Return (X, Y) of the center of cell containing provided text 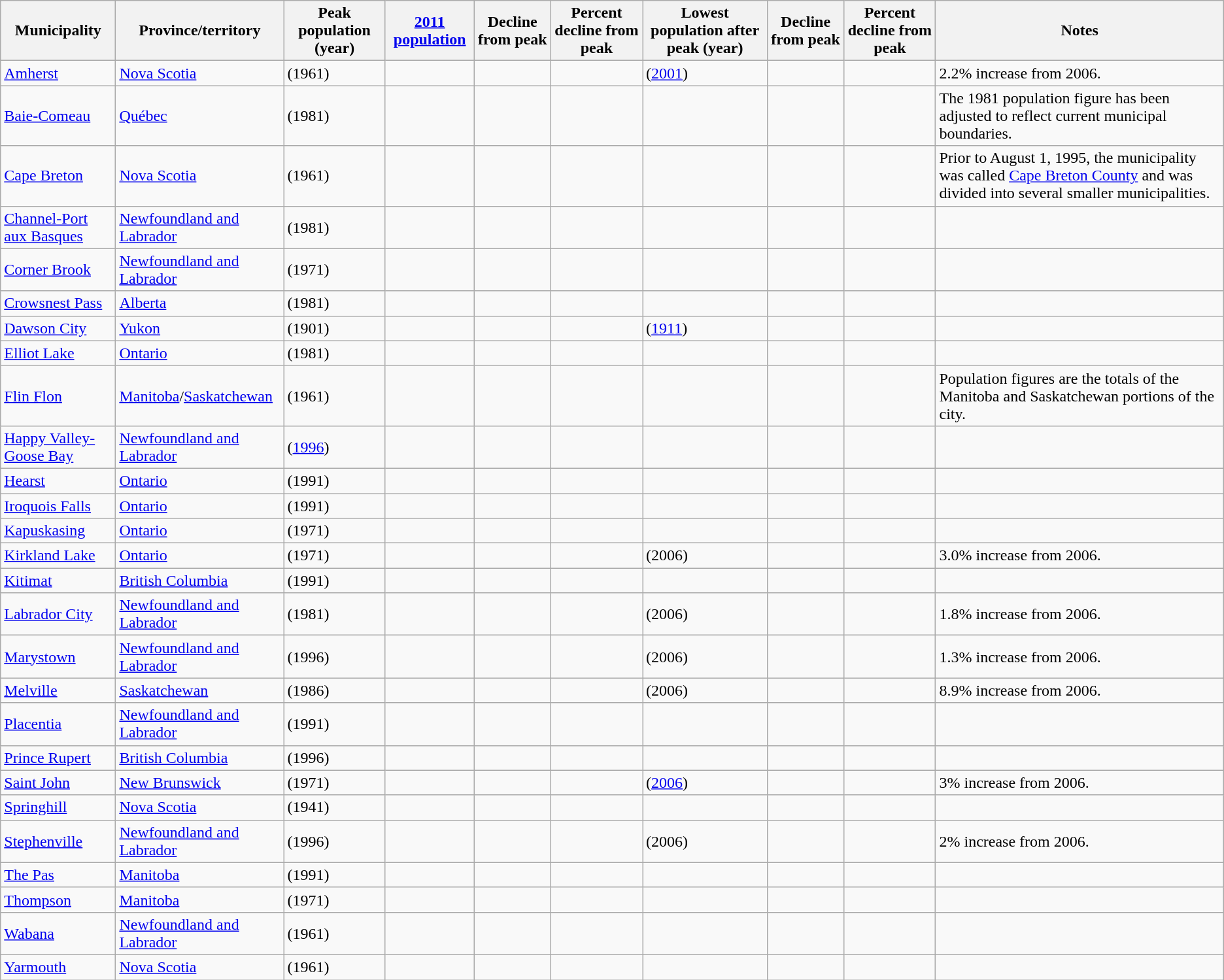
Springhill (58, 807)
Alberta (200, 303)
Channel-Port aux Basques (58, 228)
Thompson (58, 900)
2011 population (430, 31)
Prince Rupert (58, 758)
Kitimat (58, 581)
8.9% increase from 2006. (1079, 690)
Population figures are the totals of the Manitoba and Saskatchewan portions of the city. (1079, 396)
Yukon (200, 328)
(1911) (705, 328)
(1901) (335, 328)
Marystown (58, 656)
3% increase from 2006. (1079, 783)
Lowest population after peak (year) (705, 31)
The Pas (58, 875)
Elliot Lake (58, 353)
Peak population (year) (335, 31)
1.8% increase from 2006. (1079, 615)
1.3% increase from 2006. (1079, 656)
Hearst (58, 481)
(1986) (335, 690)
Flin Flon (58, 396)
Iroquois Falls (58, 505)
Labrador City (58, 615)
Manitoba/Saskatchewan (200, 396)
3.0% increase from 2006. (1079, 556)
Notes (1079, 31)
Happy Valley-Goose Bay (58, 447)
Saint John (58, 783)
Cape Breton (58, 176)
Stephenville (58, 841)
Municipality (58, 31)
Saskatchewan (200, 690)
Province/territory (200, 31)
The 1981 population figure has been adjusted to reflect current municipal boundaries. (1079, 116)
Wabana (58, 934)
Québec (200, 116)
Kirkland Lake (58, 556)
Crowsnest Pass (58, 303)
Corner Brook (58, 269)
New Brunswick (200, 783)
Placentia (58, 724)
Yarmouth (58, 967)
(2001) (705, 73)
Prior to August 1, 1995, the municipality was called Cape Breton County and was divided into several smaller municipalities. (1079, 176)
Kapuskasing (58, 531)
2% increase from 2006. (1079, 841)
Dawson City (58, 328)
2.2% increase from 2006. (1079, 73)
(1941) (335, 807)
Melville (58, 690)
Amherst (58, 73)
Baie-Comeau (58, 116)
